Provide the (X, Y) coordinate of the cell's center where the given text is located.  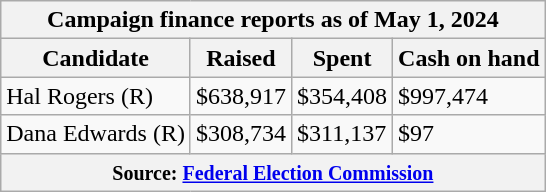
Candidate (96, 58)
Spent (342, 58)
$308,734 (240, 134)
Campaign finance reports as of May 1, 2024 (273, 20)
$638,917 (240, 96)
Cash on hand (469, 58)
$97 (469, 134)
$311,137 (342, 134)
$997,474 (469, 96)
Hal Rogers (R) (96, 96)
$354,408 (342, 96)
Dana Edwards (R) (96, 134)
Raised (240, 58)
Source: Federal Election Commission (273, 172)
